Identify which cell holds the provided text, then report its [x, y] central coordinate. 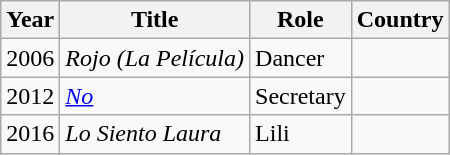
Lili [301, 134]
2012 [30, 96]
Role [301, 20]
Secretary [301, 96]
2016 [30, 134]
Lo Siento Laura [155, 134]
Dancer [301, 58]
No [155, 96]
Year [30, 20]
Rojo (La Película) [155, 58]
2006 [30, 58]
Country [400, 20]
Title [155, 20]
